Locate the cell with the specified text and output its [x, y] center coordinate. 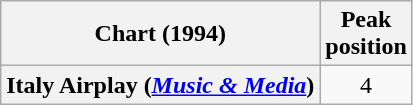
Italy Airplay (Music & Media) [160, 85]
Chart (1994) [160, 34]
Peakposition [366, 34]
4 [366, 85]
